Determine the [x, y] coordinate at the center of the cell enclosing the given text.  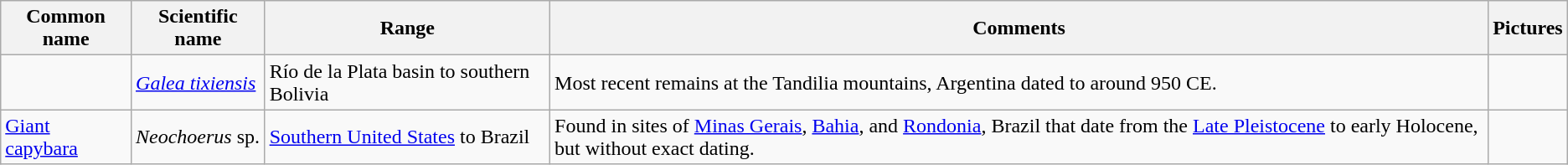
Most recent remains at the Tandilia mountains, Argentina dated to around 950 CE. [1019, 82]
Southern United States to Brazil [407, 137]
Comments [1019, 28]
Pictures [1528, 28]
Río de la Plata basin to southern Bolivia [407, 82]
Giant capybara [66, 137]
Found in sites of Minas Gerais, Bahia, and Rondonia, Brazil that date from the Late Pleistocene to early Holocene, but without exact dating. [1019, 137]
Neochoerus sp. [199, 137]
Range [407, 28]
Galea tixiensis [199, 82]
Scientific name [199, 28]
Common name [66, 28]
